Determine the (x, y) coordinate at the center of the cell enclosing the given text.  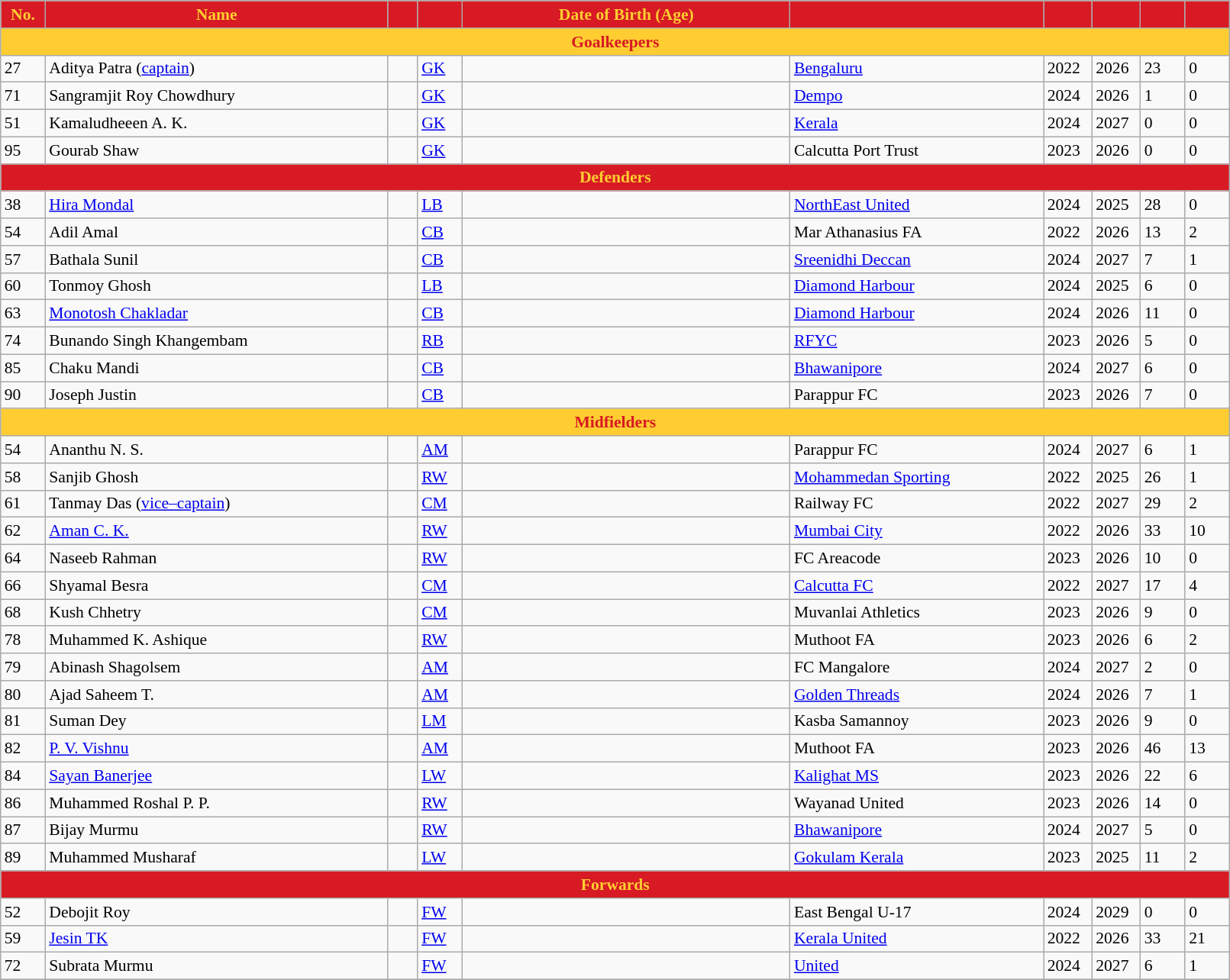
59 (23, 939)
Midfielders (615, 423)
63 (23, 314)
Muhammed Roshal P. P. (217, 803)
74 (23, 341)
Mar Athanasius FA (917, 232)
23 (1164, 69)
Hira Mondal (217, 205)
Muhammed K. Ashique (217, 640)
FC Areacode (917, 559)
46 (1164, 749)
Kush Chhetry (217, 613)
Calcutta FC (917, 585)
Sreenidhi Deccan (917, 260)
Sangramjit Roy Chowdhury (217, 96)
Name (217, 15)
Jesin TK (217, 939)
Tanmay Das (vice–captain) (217, 504)
Adil Amal (217, 232)
Aman C. K. (217, 531)
87 (23, 830)
Debojit Roy (217, 912)
Kerala (917, 124)
Mohammedan Sporting (917, 477)
Muvanlai Athletics (917, 613)
Chaku Mandi (217, 368)
Date of Birth (Age) (626, 15)
Railway FC (917, 504)
78 (23, 640)
80 (23, 695)
Kalighat MS (917, 776)
72 (23, 966)
Subrata Murmu (217, 966)
4 (1208, 585)
Gourab Shaw (217, 150)
Muhammed Musharaf (217, 858)
38 (23, 205)
Tonmoy Ghosh (217, 286)
FC Mangalore (917, 667)
61 (23, 504)
Joseph Justin (217, 395)
United (917, 966)
2029 (1116, 912)
LM (440, 721)
60 (23, 286)
95 (23, 150)
Shyamal Besra (217, 585)
64 (23, 559)
68 (23, 613)
71 (23, 96)
82 (23, 749)
P. V. Vishnu (217, 749)
Kasba Samannoy (917, 721)
Kerala United (917, 939)
66 (23, 585)
Mumbai City (917, 531)
Bengaluru (917, 69)
No. (23, 15)
26 (1164, 477)
Ananthu N. S. (217, 450)
81 (23, 721)
Monotosh Chakladar (217, 314)
84 (23, 776)
28 (1164, 205)
62 (23, 531)
Defenders (615, 178)
22 (1164, 776)
17 (1164, 585)
Ajad Saheem T. (217, 695)
Dempo (917, 96)
Abinash Shagolsem (217, 667)
Naseeb Rahman (217, 559)
Wayanad United (917, 803)
Kamaludheeen A. K. (217, 124)
57 (23, 260)
Sayan Banerjee (217, 776)
86 (23, 803)
79 (23, 667)
NorthEast United (917, 205)
51 (23, 124)
Calcutta Port Trust (917, 150)
Bathala Sunil (217, 260)
RB (440, 341)
85 (23, 368)
29 (1164, 504)
89 (23, 858)
Forwards (615, 885)
Golden Threads (917, 695)
Bijay Murmu (217, 830)
Bunando Singh Khangembam (217, 341)
Aditya Patra (captain) (217, 69)
27 (23, 69)
East Bengal U-17 (917, 912)
14 (1164, 803)
52 (23, 912)
RFYC (917, 341)
Suman Dey (217, 721)
Goalkeepers (615, 42)
Sanjib Ghosh (217, 477)
90 (23, 395)
21 (1208, 939)
58 (23, 477)
Gokulam Kerala (917, 858)
